Determine the (x, y) coordinate at the center of the cell enclosing the given text.  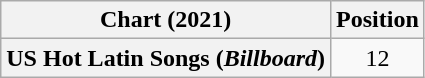
Position (378, 20)
US Hot Latin Songs (Billboard) (166, 58)
12 (378, 58)
Chart (2021) (166, 20)
